Return [x, y] of the center of cell containing provided text 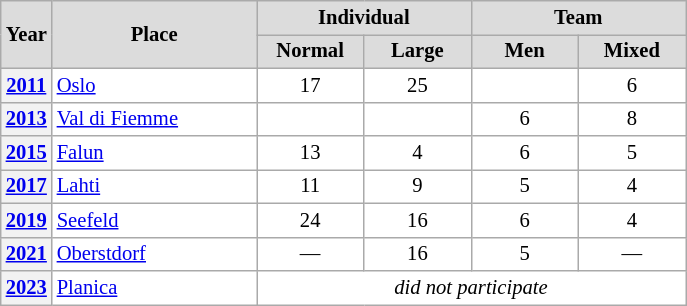
Individual [363, 17]
2017 [26, 186]
Lahti [154, 186]
8 [632, 119]
Oberstdorf [154, 254]
Place [154, 34]
24 [310, 220]
Falun [154, 153]
Team [578, 17]
13 [310, 153]
Mixed [632, 51]
2013 [26, 119]
25 [418, 85]
2015 [26, 153]
2011 [26, 85]
Large [418, 51]
2023 [26, 287]
Year [26, 34]
Normal [310, 51]
Val di Fiemme [154, 119]
Men [524, 51]
Seefeld [154, 220]
11 [310, 186]
2021 [26, 254]
17 [310, 85]
9 [418, 186]
Planica [154, 287]
2019 [26, 220]
did not participate [470, 287]
Oslo [154, 85]
